Return the [x, y] coordinate for the center point of the cell that contains the specified text.  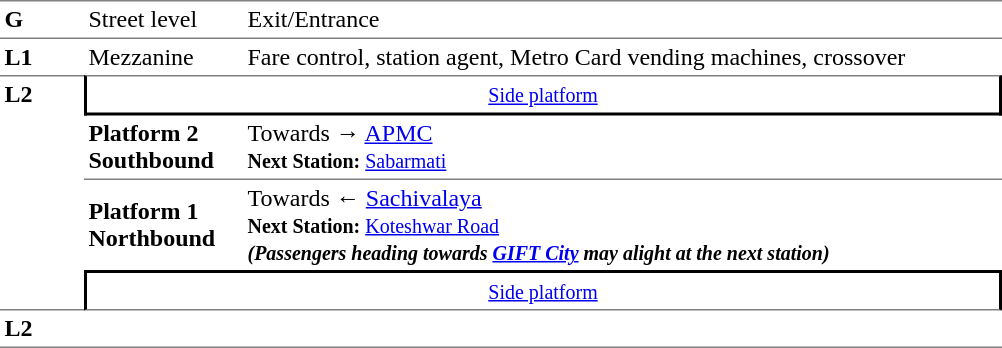
Towards → APMCNext Station: Sabarmati [622, 148]
Mezzanine [164, 57]
Street level [164, 20]
Fare control, station agent, Metro Card vending machines, crossover [622, 57]
Exit/Entrance [622, 20]
G [42, 20]
Towards ← SachivalayaNext Station: Koteshwar Road(Passengers heading towards GIFT City may alight at the next station) [622, 225]
Platform 2Southbound [164, 148]
Platform 1Northbound [164, 225]
L1 [42, 57]
